From the cell containing the given text, extract its center point as (x, y) coordinate. 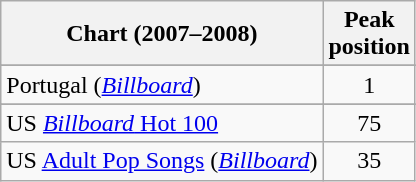
US Billboard Hot 100 (162, 123)
Peakposition (369, 34)
Chart (2007–2008) (162, 34)
75 (369, 123)
1 (369, 85)
US Adult Pop Songs (Billboard) (162, 161)
Portugal (Billboard) (162, 85)
35 (369, 161)
